Capture the cell that displays the provided text and extract its [x, y] central coordinate. 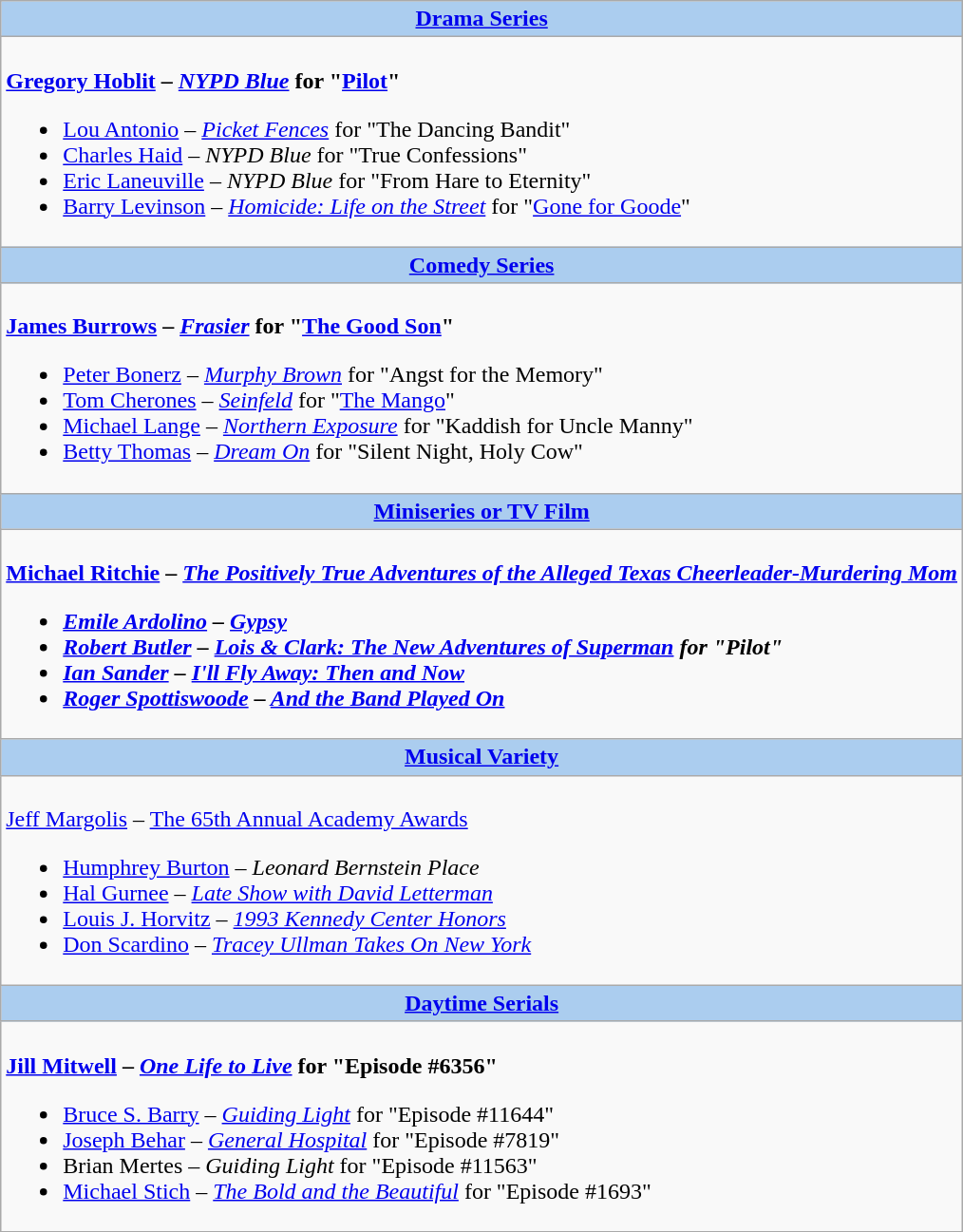
Daytime Serials [482, 1003]
Musical Variety [482, 757]
Drama Series [482, 19]
Comedy Series [482, 265]
Miniseries or TV Film [482, 511]
